Search for the cell housing the specified text and yield its (X, Y) center coordinate. 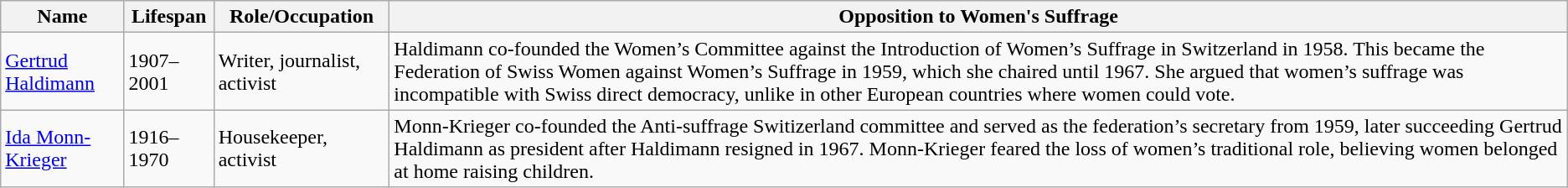
Housekeeper, activist (302, 149)
Writer, journalist, activist (302, 71)
1916–1970 (169, 149)
Ida Monn-Krieger (62, 149)
Lifespan (169, 17)
Role/Occupation (302, 17)
Name (62, 17)
Gertrud Haldimann (62, 71)
Opposition to Women's Suffrage (978, 17)
1907–2001 (169, 71)
